Return (X, Y) of the center of cell containing provided text 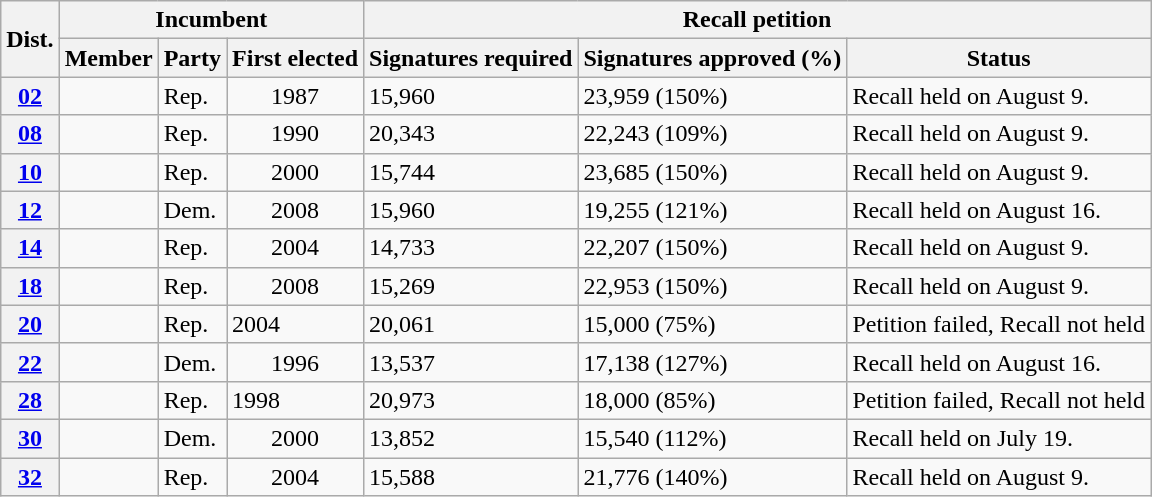
12 (30, 210)
21,776 (140%) (712, 477)
Recall petition (758, 20)
20,343 (471, 134)
1998 (296, 400)
22 (30, 362)
Status (999, 58)
1990 (296, 134)
14,733 (471, 248)
17,138 (127%) (712, 362)
Signatures approved (%) (712, 58)
32 (30, 477)
20 (30, 324)
15,269 (471, 286)
22,243 (109%) (712, 134)
1987 (296, 96)
15,000 (75%) (712, 324)
Signatures required (471, 58)
15,540 (112%) (712, 438)
23,959 (150%) (712, 96)
Party (192, 58)
Member (108, 58)
30 (30, 438)
10 (30, 172)
02 (30, 96)
20,061 (471, 324)
08 (30, 134)
13,852 (471, 438)
28 (30, 400)
18,000 (85%) (712, 400)
20,973 (471, 400)
22,953 (150%) (712, 286)
1996 (296, 362)
Recall held on July 19. (999, 438)
14 (30, 248)
23,685 (150%) (712, 172)
15,588 (471, 477)
19,255 (121%) (712, 210)
Dist. (30, 39)
22,207 (150%) (712, 248)
13,537 (471, 362)
Incumbent (211, 20)
First elected (296, 58)
18 (30, 286)
15,744 (471, 172)
